Identify which cell holds the provided text, then report its [x, y] central coordinate. 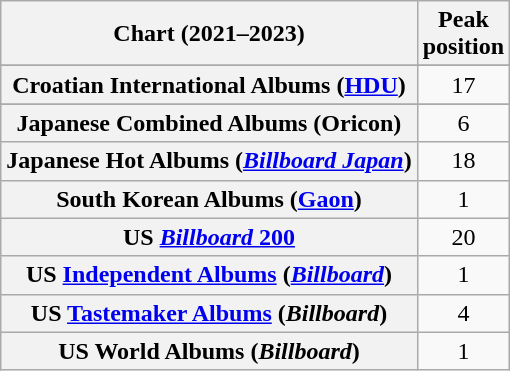
US Billboard 200 [209, 237]
Japanese Hot Albums (Billboard Japan) [209, 161]
4 [463, 313]
18 [463, 161]
US Tastemaker Albums (Billboard) [209, 313]
Japanese Combined Albums (Oricon) [209, 123]
Croatian International Albums (HDU) [209, 85]
South Korean Albums (Gaon) [209, 199]
17 [463, 85]
US Independent Albums (Billboard) [209, 275]
Peakposition [463, 34]
6 [463, 123]
US World Albums (Billboard) [209, 351]
Chart (2021–2023) [209, 34]
20 [463, 237]
